Determine the (X, Y) coordinate at the center of the cell enclosing the given text.  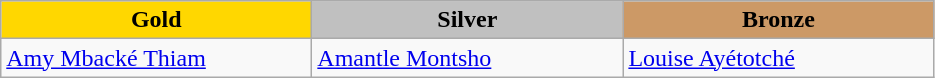
Gold (156, 20)
Amantle Montsho (468, 58)
Amy Mbacké Thiam (156, 58)
Louise Ayétotché (778, 58)
Silver (468, 20)
Bronze (778, 20)
